Provide the (x, y) coordinate of the cell's center where the given text is located.  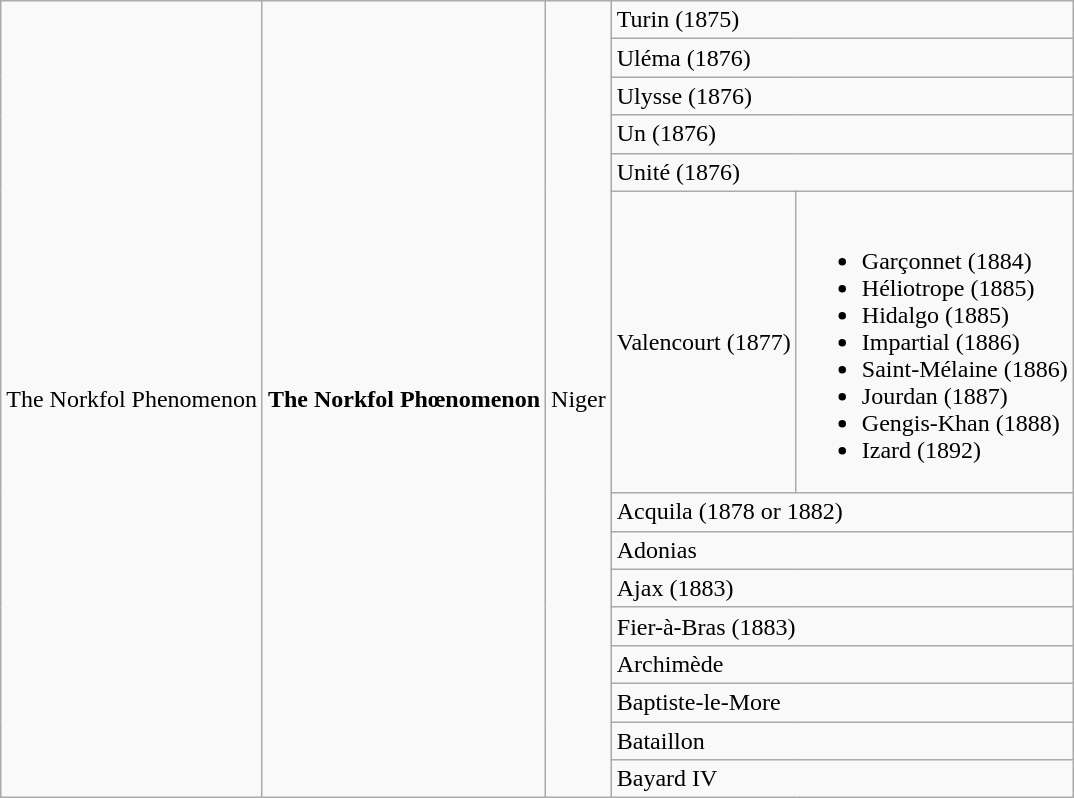
Garçonnet (1884)Héliotrope (1885)Hidalgo (1885)Impartial (1886)Saint-Mélaine (1886)Jourdan (1887)Gengis-Khan (1888)Izard (1892) (934, 342)
The Norkfol Phenomenon (132, 400)
Fier-à-Bras (1883) (842, 626)
The Norkfol Phœnomenon (404, 400)
Bayard IV (842, 779)
Ajax (1883) (842, 588)
Unité (1876) (842, 172)
Ulysse (1876) (842, 96)
Archimède (842, 664)
Bataillon (842, 741)
Acquila (1878 or 1882) (842, 512)
Valencourt (1877) (704, 342)
Uléma (1876) (842, 58)
Niger (579, 400)
Adonias (842, 550)
Un (1876) (842, 134)
Baptiste-le-More (842, 702)
Turin (1875) (842, 20)
